Scan for the cell matching the given text and deliver its [x, y] coordinate at center. 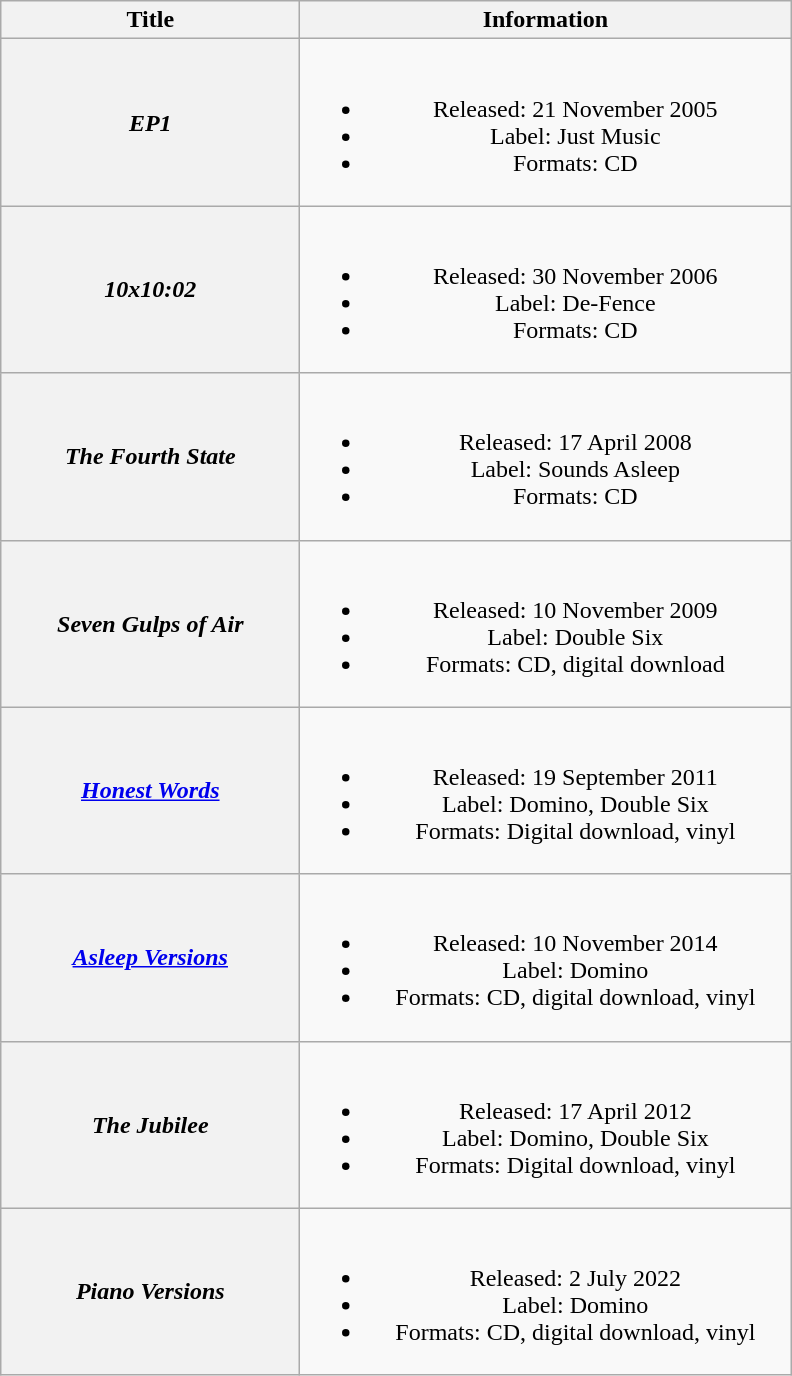
Seven Gulps of Air [150, 624]
10x10:02 [150, 290]
Released: 30 November 2006Label: De-FenceFormats: CD [546, 290]
The Jubilee [150, 1124]
Asleep Versions [150, 958]
Released: 19 September 2011Label: Domino, Double SixFormats: Digital download, vinyl [546, 790]
The Fourth State [150, 456]
Released: 17 April 2012Label: Domino, Double SixFormats: Digital download, vinyl [546, 1124]
Released: 17 April 2008Label: Sounds AsleepFormats: CD [546, 456]
Released: 10 November 2014Label: DominoFormats: CD, digital download, vinyl [546, 958]
Released: 2 July 2022Label: DominoFormats: CD, digital download, vinyl [546, 1292]
Honest Words [150, 790]
Information [546, 20]
Piano Versions [150, 1292]
Released: 10 November 2009Label: Double SixFormats: CD, digital download [546, 624]
EP1 [150, 122]
Title [150, 20]
Released: 21 November 2005Label: Just MusicFormats: CD [546, 122]
